Pinpoint the cell where the given text exists, returning its (X, Y) midpoint coordinate. 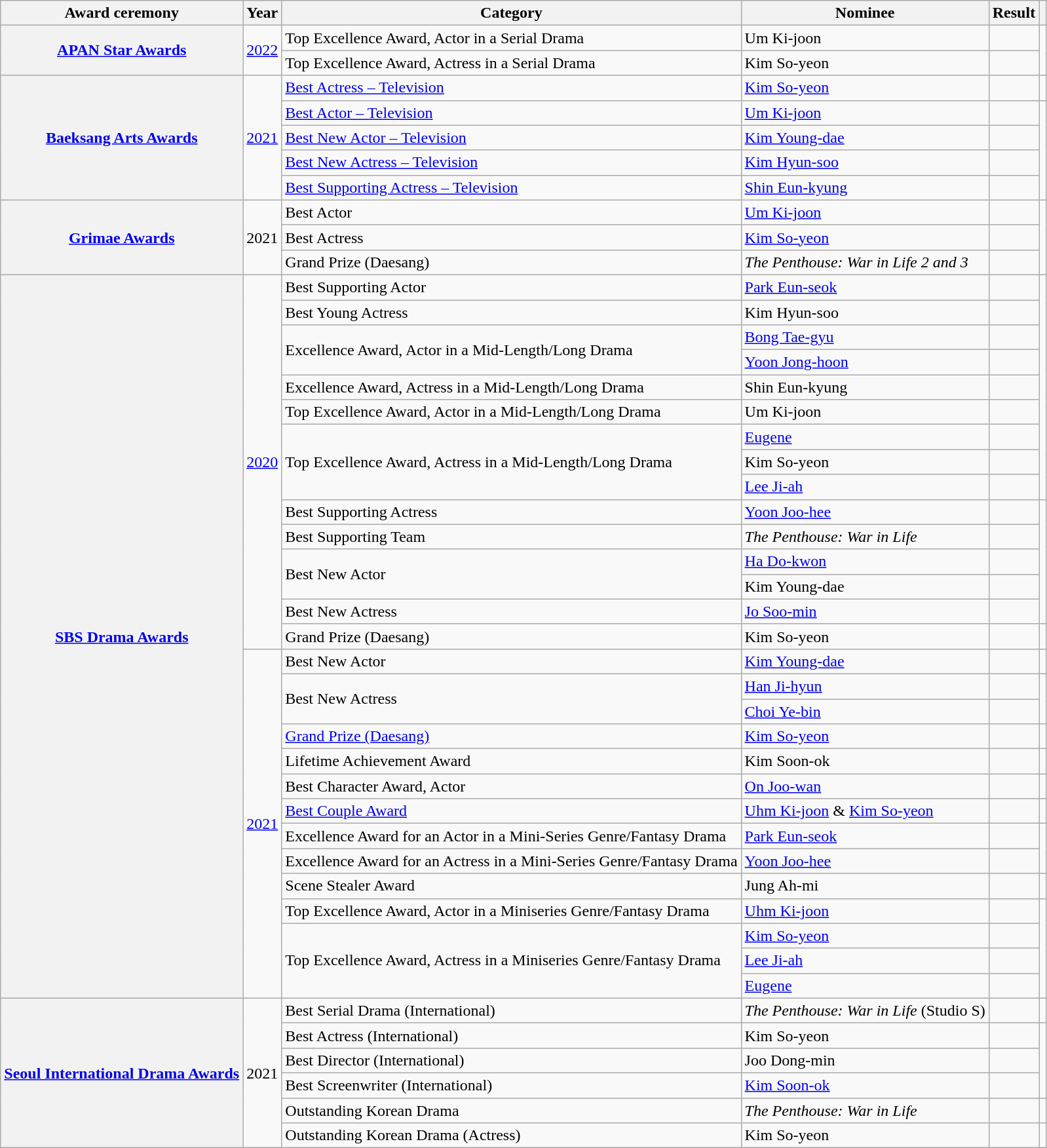
Top Excellence Award, Actress in a Miniseries Genre/Fantasy Drama (511, 961)
Best Actress – Television (511, 88)
Scene Stealer Award (511, 886)
Result (1014, 13)
SBS Drama Awards (122, 636)
Best Supporting Actor (511, 287)
Best Screenwriter (International) (511, 1085)
Best Young Actress (511, 313)
Joo Dong-min (865, 1060)
Choi Ye-bin (865, 711)
Best Actress (511, 237)
Best Serial Drama (International) (511, 1010)
Best Character Award, Actor (511, 786)
Award ceremony (122, 13)
Top Excellence Award, Actress in a Serial Drama (511, 63)
Excellence Award for an Actress in a Mini-Series Genre/Fantasy Drama (511, 861)
The Penthouse: War in Life (Studio S) (865, 1010)
Top Excellence Award, Actor in a Mid-Length/Long Drama (511, 412)
Best Supporting Actress (511, 512)
Grimae Awards (122, 237)
Top Excellence Award, Actor in a Miniseries Genre/Fantasy Drama (511, 911)
Bong Tae-gyu (865, 337)
Best New Actor – Television (511, 138)
Nominee (865, 13)
2020 (262, 461)
Best Actor – Television (511, 113)
Best Supporting Team (511, 537)
Excellence Award, Actress in a Mid-Length/Long Drama (511, 387)
Lifetime Achievement Award (511, 761)
APAN Star Awards (122, 50)
Baeksang Arts Awards (122, 138)
2022 (262, 50)
Excellence Award, Actor in a Mid-Length/Long Drama (511, 350)
Best Couple Award (511, 811)
Seoul International Drama Awards (122, 1073)
Best Actress (International) (511, 1035)
Outstanding Korean Drama (Actress) (511, 1136)
Best Supporting Actress – Television (511, 187)
Uhm Ki-joon (865, 911)
Yoon Jong-hoon (865, 362)
Jo Soo-min (865, 611)
Han Ji-hyun (865, 686)
Top Excellence Award, Actress in a Mid-Length/Long Drama (511, 462)
Jung Ah-mi (865, 886)
Excellence Award for an Actor in a Mini-Series Genre/Fantasy Drama (511, 836)
Ha Do-kwon (865, 562)
Top Excellence Award, Actor in a Serial Drama (511, 38)
Year (262, 13)
Category (511, 13)
Best New Actress – Television (511, 163)
The Penthouse: War in Life 2 and 3 (865, 262)
Best Actor (511, 212)
Outstanding Korean Drama (511, 1111)
Best Director (International) (511, 1060)
On Joo-wan (865, 786)
Uhm Ki-joon & Kim So-yeon (865, 811)
